Identify which cell holds the provided text, then report its [x, y] central coordinate. 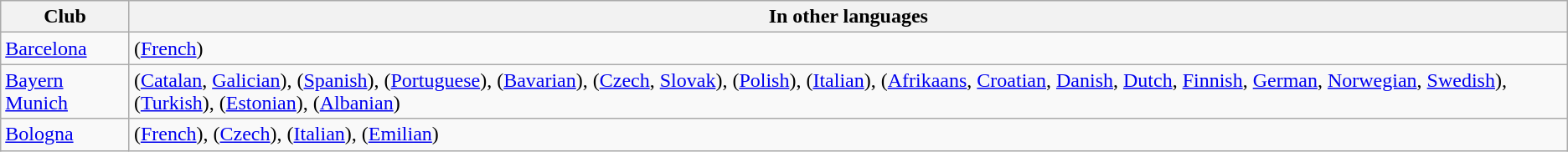
Bologna [65, 134]
In other languages [848, 17]
(French), (Czech), (Italian), (Emilian) [848, 134]
(French) [848, 48]
Barcelona [65, 48]
Club [65, 17]
Bayern Munich [65, 92]
